Find where the given text appears and provide that cell's center as [X, Y] coordinate. 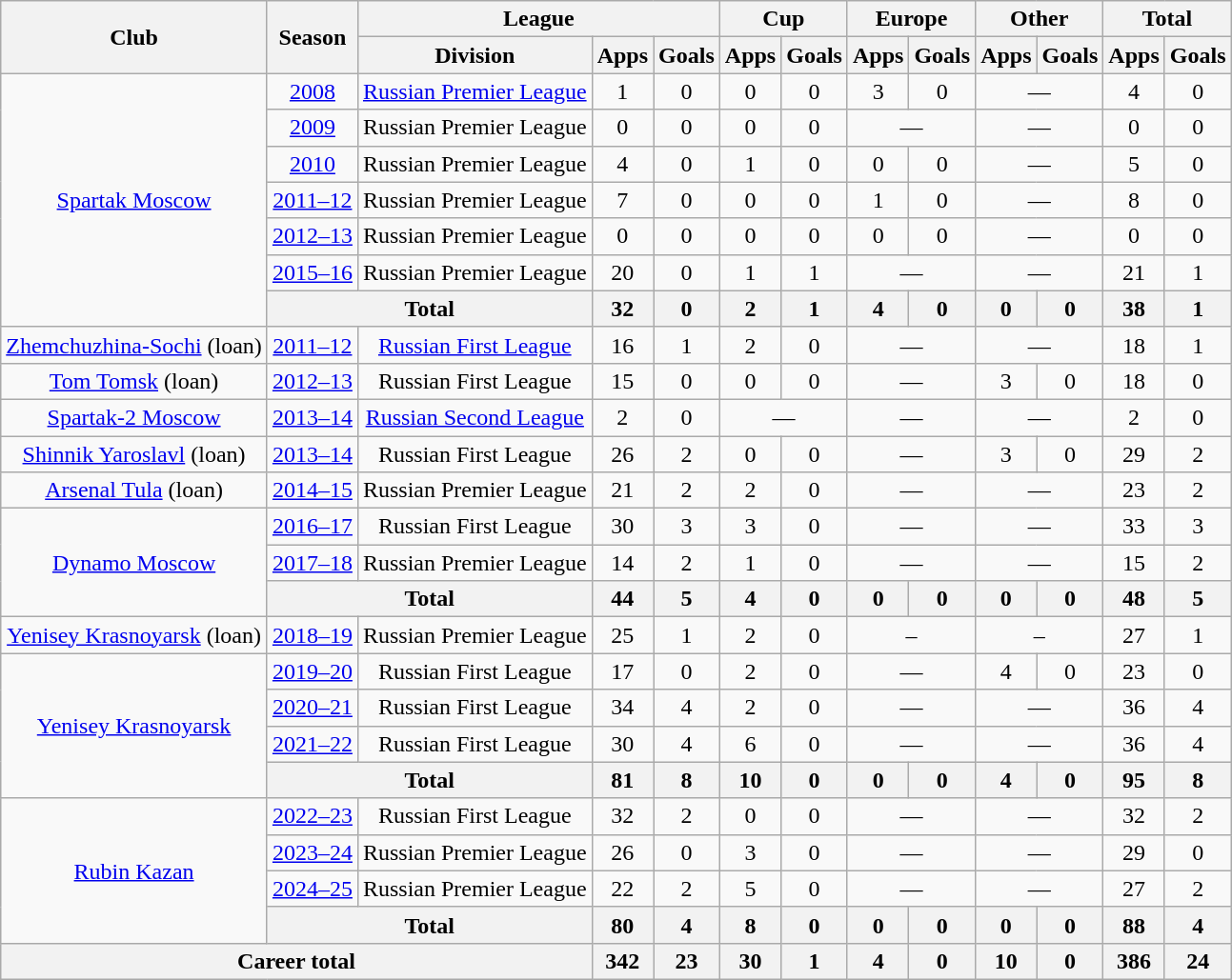
16 [622, 345]
League [538, 19]
6 [750, 744]
2008 [313, 91]
14 [622, 563]
20 [622, 272]
22 [622, 889]
2022–23 [313, 816]
2023–24 [313, 852]
Season [313, 37]
Zhemchuzhina-Sochi (loan) [134, 345]
Spartak Moscow [134, 200]
2010 [313, 164]
2016–17 [313, 527]
2015–16 [313, 272]
Yenisey Krasnoyarsk [134, 726]
2021–22 [313, 744]
Dynamo Moscow [134, 563]
38 [1134, 309]
Spartak-2 Moscow [134, 417]
7 [622, 200]
2014–15 [313, 490]
Cup [783, 19]
Arsenal Tula (loan) [134, 490]
386 [1134, 961]
33 [1134, 527]
2017–18 [313, 563]
Russian Second League [475, 417]
88 [1134, 925]
2024–25 [313, 889]
Yenisey Krasnoyarsk (loan) [134, 635]
81 [622, 780]
Europe [911, 19]
25 [622, 635]
2019–20 [313, 671]
24 [1198, 961]
Division [475, 55]
95 [1134, 780]
Club [134, 37]
2009 [313, 128]
2020–21 [313, 708]
Shinnik Yaroslavl (loan) [134, 454]
Other [1040, 19]
80 [622, 925]
Tom Tomsk (loan) [134, 381]
2018–19 [313, 635]
17 [622, 671]
44 [622, 599]
342 [622, 961]
Rubin Kazan [134, 870]
34 [622, 708]
48 [1134, 599]
Career total [296, 961]
